Scan for the cell matching the given text and deliver its (x, y) coordinate at center. 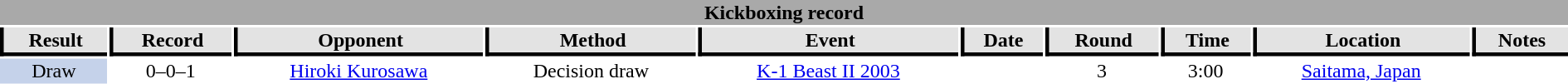
Method (591, 42)
Time (1205, 42)
Notes (1520, 42)
K-1 Beast II 2003 (828, 71)
3:00 (1205, 71)
Kickboxing record (784, 12)
Date (1002, 42)
Location (1361, 42)
0–0–1 (171, 71)
Round (1102, 42)
Decision draw (591, 71)
Result (54, 42)
Draw (54, 71)
3 (1102, 71)
Saitama, Japan (1361, 71)
Opponent (358, 42)
Event (828, 42)
Hiroki Kurosawa (358, 71)
Record (171, 42)
